Scan for the cell matching the given text and deliver its (x, y) coordinate at center. 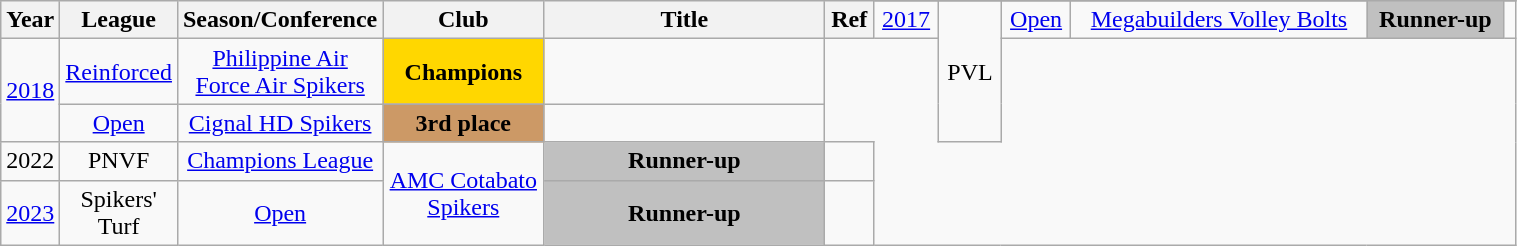
Megabuilders Volley Bolts (1219, 20)
Reinforced (119, 72)
3rd place (464, 123)
Club (464, 20)
PNVF (119, 161)
Spikers' Turf (119, 212)
2022 (30, 161)
League (119, 20)
2018 (30, 90)
Season/Conference (280, 20)
2017 (906, 20)
AMC Cotabato Spikers (464, 194)
Champions (464, 72)
Title (684, 20)
2023 (30, 212)
Cignal HD Spikers (280, 123)
Philippine Air Force Air Spikers (280, 72)
Year (30, 20)
Champions League (280, 161)
PVL (970, 72)
Ref (850, 20)
